Detect which cell encompasses the target text, then output its [x, y] center coordinate. 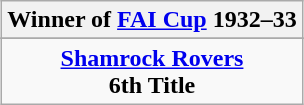
Winner of FAI Cup 1932–33 [152, 20]
Shamrock Rovers6th Title [152, 72]
